From the cell containing the given text, extract its center point as [X, Y] coordinate. 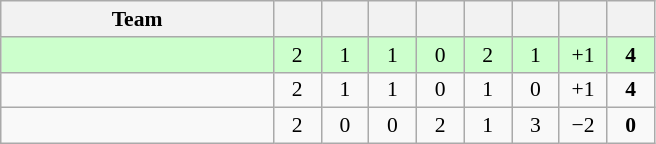
−2 [583, 126]
Team [138, 19]
3 [536, 126]
